Identify which cell holds the provided text, then report its (x, y) central coordinate. 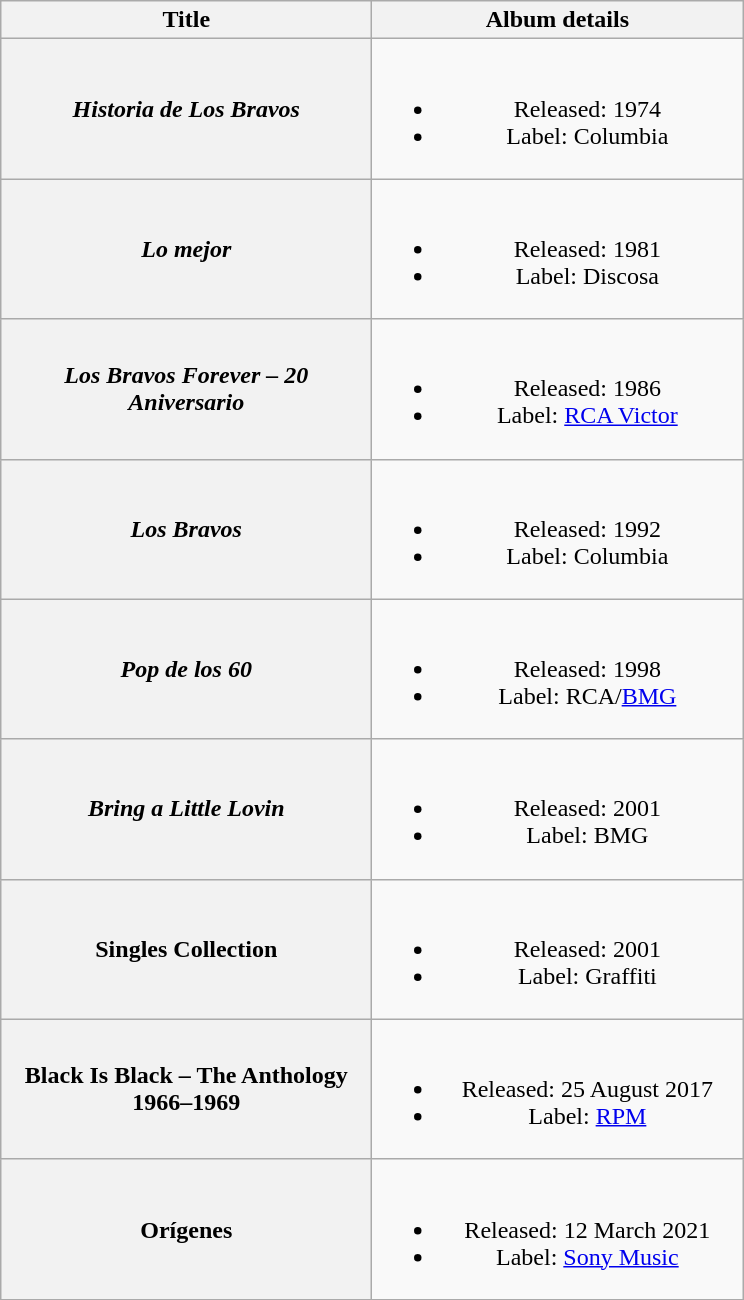
Released: 12 March 2021Label: Sony Music (558, 1229)
Released: 2001Label: Graffiti (558, 949)
Black Is Black – The Anthology 1966–1969 (186, 1089)
Released: 1986Label: RCA Victor (558, 389)
Released: 25 August 2017Label: RPM (558, 1089)
Released: 1981Label: Discosa (558, 249)
Lo mejor (186, 249)
Historia de Los Bravos (186, 109)
Orígenes (186, 1229)
Released: 1998Label: RCA/BMG (558, 669)
Released: 1992Label: Columbia (558, 529)
Singles Collection (186, 949)
Pop de los 60 (186, 669)
Los Bravos Forever – 20 Aniversario (186, 389)
Title (186, 20)
Album details (558, 20)
Los Bravos (186, 529)
Bring a Little Lovin (186, 809)
Released: 2001Label: BMG (558, 809)
Released: 1974Label: Columbia (558, 109)
